Return [X, Y] of the center of cell containing provided text 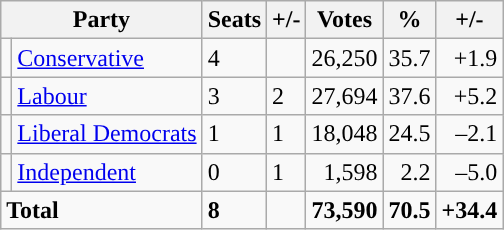
73,590 [344, 210]
0 [234, 172]
% [410, 20]
2 [286, 96]
Party [102, 20]
2.2 [410, 172]
Total [102, 210]
Seats [234, 20]
4 [234, 58]
+5.2 [470, 96]
Conservative [107, 58]
–5.0 [470, 172]
24.5 [410, 134]
Votes [344, 20]
18,048 [344, 134]
35.7 [410, 58]
26,250 [344, 58]
+34.4 [470, 210]
3 [234, 96]
–2.1 [470, 134]
37.6 [410, 96]
70.5 [410, 210]
1,598 [344, 172]
+1.9 [470, 58]
27,694 [344, 96]
Independent [107, 172]
Liberal Democrats [107, 134]
8 [234, 210]
Labour [107, 96]
